Detect which cell encompasses the target text, then output its [x, y] center coordinate. 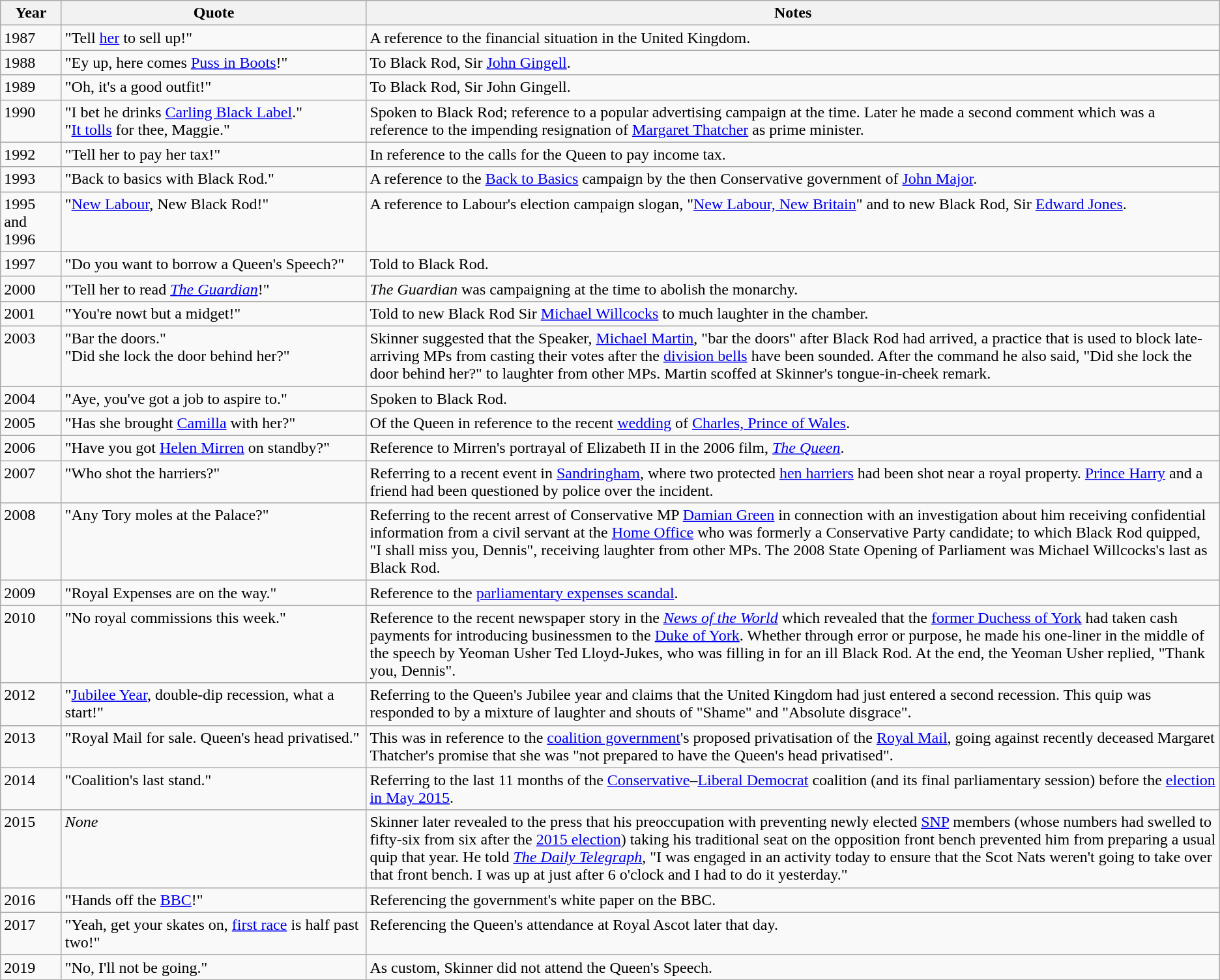
2005 [31, 424]
"Any Tory moles at the Palace?" [214, 542]
2006 [31, 448]
1988 [31, 63]
1992 [31, 154]
A reference to the financial situation in the United Kingdom. [792, 38]
"Have you got Helen Mirren on standby?" [214, 448]
"Hands off the BBC!" [214, 900]
"Has she brought Camilla with her?" [214, 424]
"Oh, it's a good outfit!" [214, 87]
"Coalition's last stand." [214, 788]
"Tell her to sell up!" [214, 38]
2017 [31, 933]
None [214, 848]
"Ey up, here comes Puss in Boots!" [214, 63]
"Bar the doors.""Did she lock the door behind her?" [214, 356]
Referring to the last 11 months of the Conservative–Liberal Democrat coalition (and its final parliamentary session) before the election in May 2015. [792, 788]
1997 [31, 264]
"Royal Mail for sale. Queen's head privatised." [214, 747]
2007 [31, 482]
2009 [31, 593]
2000 [31, 289]
"New Labour, New Black Rod!" [214, 222]
"Tell her to pay her tax!" [214, 154]
The Guardian was campaigning at the time to abolish the monarchy. [792, 289]
"Jubilee Year, double-dip recession, what a start!" [214, 704]
1989 [31, 87]
Referencing the government's white paper on the BBC. [792, 900]
A reference to Labour's election campaign slogan, "New Labour, New Britain" and to new Black Rod, Sir Edward Jones. [792, 222]
In reference to the calls for the Queen to pay income tax. [792, 154]
A reference to the Back to Basics campaign by the then Conservative government of John Major. [792, 179]
1990 [31, 121]
Reference to the parliamentary expenses scandal. [792, 593]
"Who shot the harriers?" [214, 482]
2008 [31, 542]
2015 [31, 848]
"Do you want to borrow a Queen's Speech?" [214, 264]
Told to new Black Rod Sir Michael Willcocks to much laughter in the chamber. [792, 313]
Told to Black Rod. [792, 264]
1993 [31, 179]
Year [31, 13]
2003 [31, 356]
Quote [214, 13]
"I bet he drinks Carling Black Label." "It tolls for thee, Maggie." [214, 121]
"No, I'll not be going." [214, 967]
"Aye, you've got a job to aspire to." [214, 398]
2016 [31, 900]
2013 [31, 747]
2001 [31, 313]
"Royal Expenses are on the way." [214, 593]
2012 [31, 704]
Notes [792, 13]
1987 [31, 38]
2010 [31, 644]
2019 [31, 967]
As custom, Skinner did not attend the Queen's Speech. [792, 967]
2014 [31, 788]
Of the Queen in reference to the recent wedding of Charles, Prince of Wales. [792, 424]
"Back to basics with Black Rod." [214, 179]
Referencing the Queen's attendance at Royal Ascot later that day. [792, 933]
"Tell her to read The Guardian!" [214, 289]
"Yeah, get your skates on, first race is half past two!" [214, 933]
2004 [31, 398]
"No royal commissions this week." [214, 644]
"You're nowt but a midget!" [214, 313]
1995 and 1996 [31, 222]
Spoken to Black Rod. [792, 398]
Reference to Mirren's portrayal of Elizabeth II in the 2006 film, The Queen. [792, 448]
